Output the (X, Y) coordinate of the center of the cell containing the given text.  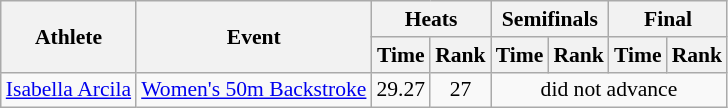
Event (254, 36)
Isabella Arcila (68, 90)
Semifinals (550, 19)
27 (460, 90)
Women's 50m Backstroke (254, 90)
Final (668, 19)
29.27 (400, 90)
Heats (430, 19)
Athlete (68, 36)
did not advance (609, 90)
